For the text-containing cell, return its midpoint in (X, Y) coordinate format. 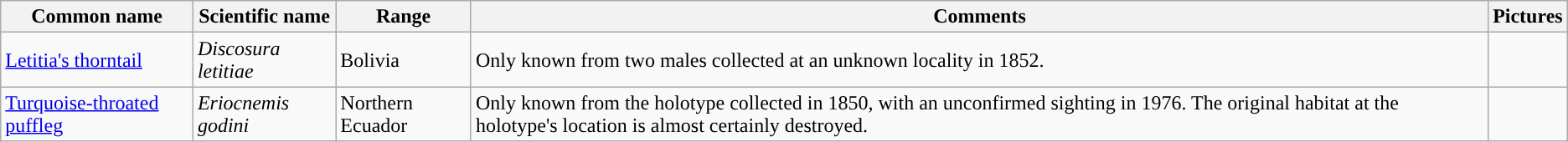
Eriocnemis godini (264, 114)
Common name (97, 17)
Only known from two males collected at an unknown locality in 1852. (979, 60)
Comments (979, 17)
Pictures (1528, 17)
Northern Ecuador (404, 114)
Turquoise-throated puffleg (97, 114)
Letitia's thorntail (97, 60)
Discosura letitiae (264, 60)
Range (404, 17)
Bolivia (404, 60)
Scientific name (264, 17)
